Search for the cell housing the specified text and yield its (X, Y) center coordinate. 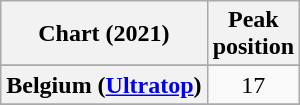
Chart (2021) (104, 34)
17 (253, 85)
Belgium (Ultratop) (104, 85)
Peakposition (253, 34)
